Detect which cell encompasses the target text, then output its [X, Y] center coordinate. 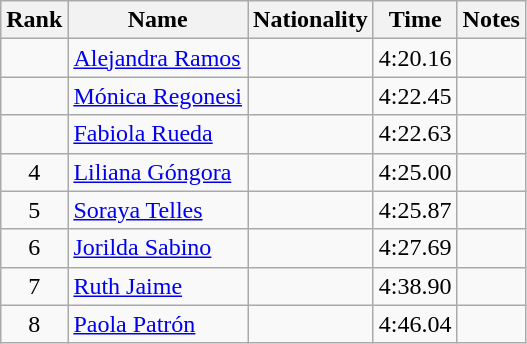
4:46.04 [415, 324]
4:38.90 [415, 286]
4:27.69 [415, 248]
8 [34, 324]
4:20.16 [415, 58]
Ruth Jaime [158, 286]
Jorilda Sabino [158, 248]
Paola Patrón [158, 324]
Time [415, 20]
Mónica Regonesi [158, 96]
Nationality [311, 20]
5 [34, 210]
Notes [491, 20]
Rank [34, 20]
Liliana Góngora [158, 172]
Name [158, 20]
4:25.87 [415, 210]
7 [34, 286]
4:22.63 [415, 134]
4:22.45 [415, 96]
4 [34, 172]
Fabiola Rueda [158, 134]
Soraya Telles [158, 210]
6 [34, 248]
4:25.00 [415, 172]
Alejandra Ramos [158, 58]
